Scan for the cell matching the given text and deliver its (X, Y) coordinate at center. 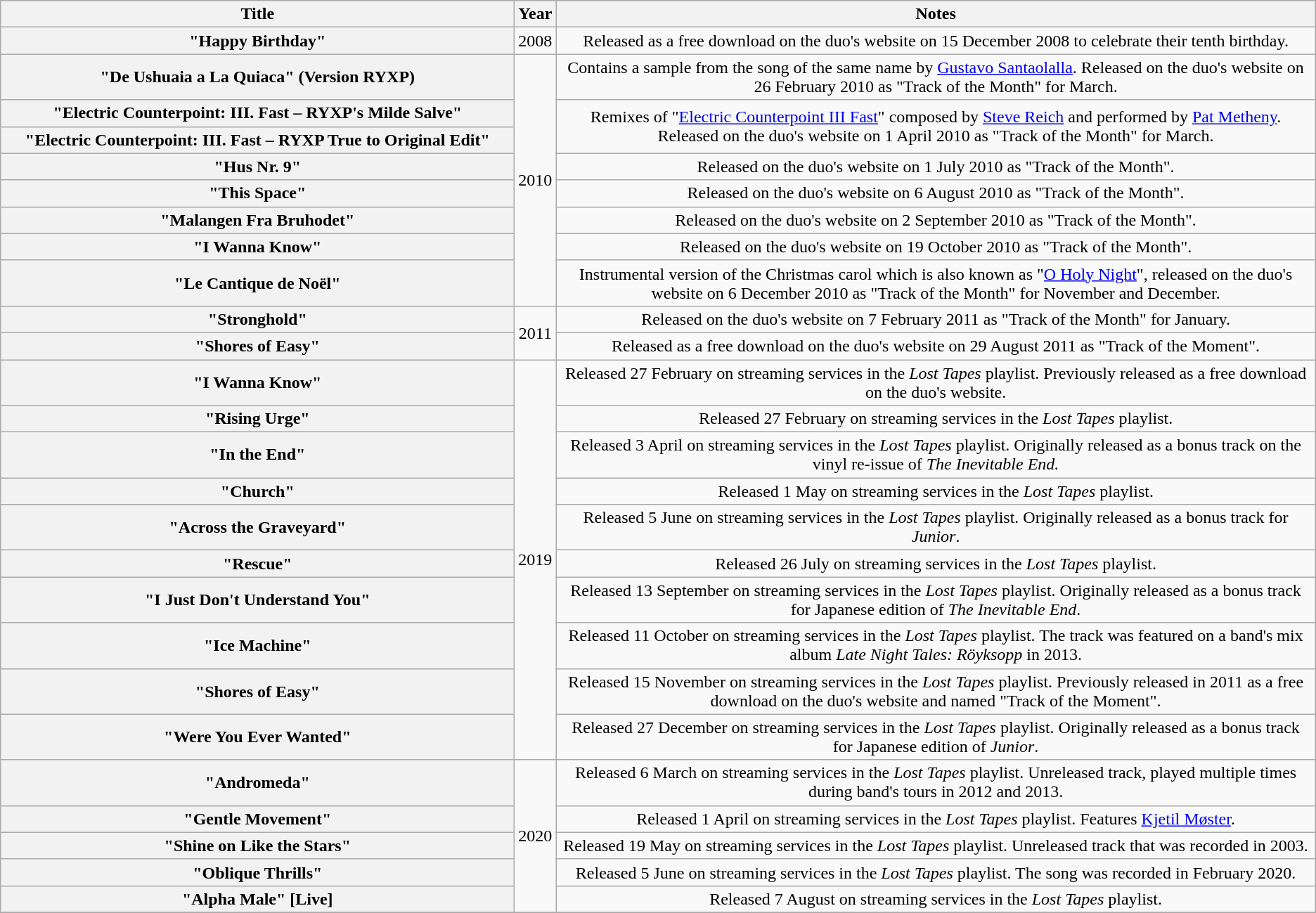
"This Space" (257, 193)
Released on the duo's website on 1 July 2010 as "Track of the Month". (936, 167)
Released 1 April on streaming services in the Lost Tapes playlist. Features Kjetil Møster. (936, 819)
"Shine on Like the Stars" (257, 846)
2008 (536, 41)
"Andromeda" (257, 783)
Released 6 March on streaming services in the Lost Tapes playlist. Unreleased track, played multiple times during band's tours in 2012 and 2013. (936, 783)
Released 19 May on streaming services in the Lost Tapes playlist. Unreleased track that was recorded in 2003. (936, 846)
"Hus Nr. 9" (257, 167)
"In the End" (257, 455)
"Oblique Thrills" (257, 872)
Released on the duo's website on 19 October 2010 as "Track of the Month". (936, 247)
Released 26 July on streaming services in the Lost Tapes playlist. (936, 564)
Released 3 April on streaming services in the Lost Tapes playlist. Originally released as a bonus track on the vinyl re-issue of The Inevitable End. (936, 455)
Released as a free download on the duo's website on 15 December 2008 to celebrate their tenth birthday. (936, 41)
Released 5 June on streaming services in the Lost Tapes playlist. The song was recorded in February 2020. (936, 872)
Released on the duo's website on 6 August 2010 as "Track of the Month". (936, 193)
"Across the Graveyard" (257, 527)
Released 1 May on streaming services in the Lost Tapes playlist. (936, 491)
2011 (536, 332)
Notes (936, 14)
2019 (536, 560)
Released 27 December on streaming services in the Lost Tapes playlist. Originally released as a bonus track for Japanese edition of Junior. (936, 737)
"Alpha Male" [Live] (257, 899)
Released on the duo's website on 2 September 2010 as "Track of the Month". (936, 220)
"Le Cantique de Noël" (257, 283)
Released on the duo's website on 7 February 2011 as "Track of the Month" for January. (936, 319)
"Stronghold" (257, 319)
Released 5 June on streaming services in the Lost Tapes playlist. Originally released as a bonus track for Junior. (936, 527)
2010 (536, 180)
"Rising Urge" (257, 419)
"Happy Birthday" (257, 41)
"Church" (257, 491)
Released as a free download on the duo's website on 29 August 2011 as "Track of the Moment". (936, 346)
"Malangen Fra Bruhodet" (257, 220)
Year (536, 14)
Released 27 February on streaming services in the Lost Tapes playlist. (936, 419)
"Gentle Movement" (257, 819)
Title (257, 14)
"Ice Machine" (257, 645)
"Rescue" (257, 564)
Released 7 August on streaming services in the Lost Tapes playlist. (936, 899)
"De Ushuaia a La Quiaca" (Version RYXP) (257, 77)
2020 (536, 836)
"Electric Counterpoint: III. Fast – RYXP's Milde Salve" (257, 113)
"Were You Ever Wanted" (257, 737)
"Electric Counterpoint: III. Fast – RYXP True to Original Edit" (257, 140)
Released 27 February on streaming services in the Lost Tapes playlist. Previously released as a free download on the duo's website. (936, 382)
"I Just Don't Understand You" (257, 600)
